Pinpoint the cell where the given text exists, returning its [x, y] midpoint coordinate. 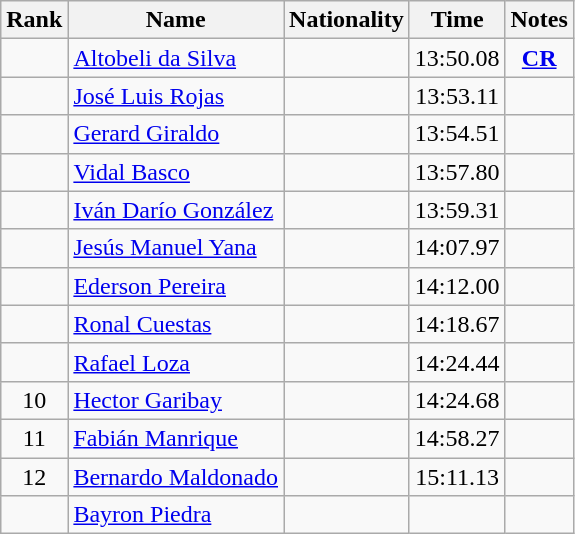
Vidal Basco [176, 172]
CR [539, 58]
Notes [539, 20]
Iván Darío González [176, 210]
13:53.11 [457, 96]
14:58.27 [457, 438]
José Luis Rojas [176, 96]
12 [34, 477]
13:54.51 [457, 134]
Nationality [347, 20]
Name [176, 20]
Hector Garibay [176, 400]
Jesús Manuel Yana [176, 248]
14:24.44 [457, 362]
Rafael Loza [176, 362]
Ronal Cuestas [176, 324]
Altobeli da Silva [176, 58]
14:24.68 [457, 400]
13:50.08 [457, 58]
11 [34, 438]
15:11.13 [457, 477]
13:57.80 [457, 172]
13:59.31 [457, 210]
Time [457, 20]
Ederson Pereira [176, 286]
14:07.97 [457, 248]
Bernardo Maldonado [176, 477]
Gerard Giraldo [176, 134]
Bayron Piedra [176, 515]
Rank [34, 20]
Fabián Manrique [176, 438]
10 [34, 400]
14:12.00 [457, 286]
14:18.67 [457, 324]
